Identify which cell holds the provided text, then report its (x, y) central coordinate. 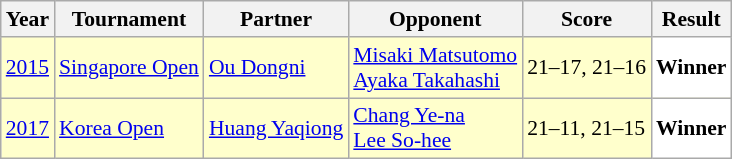
Opponent (435, 19)
Score (586, 19)
Chang Ye-na Lee So-hee (435, 128)
Partner (276, 19)
Tournament (129, 19)
21–17, 21–16 (586, 68)
2017 (28, 128)
21–11, 21–15 (586, 128)
Ou Dongni (276, 68)
2015 (28, 68)
Korea Open (129, 128)
Singapore Open (129, 68)
Result (692, 19)
Huang Yaqiong (276, 128)
Misaki Matsutomo Ayaka Takahashi (435, 68)
Year (28, 19)
